Capture the cell that displays the provided text and extract its (x, y) central coordinate. 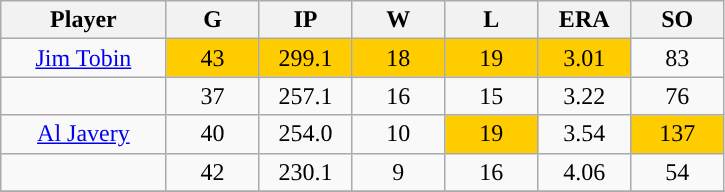
76 (678, 96)
Player (84, 20)
42 (212, 172)
IP (306, 20)
299.1 (306, 58)
G (212, 20)
4.06 (584, 172)
3.54 (584, 134)
ERA (584, 20)
3.01 (584, 58)
SO (678, 20)
10 (398, 134)
3.22 (584, 96)
15 (492, 96)
W (398, 20)
40 (212, 134)
Jim Tobin (84, 58)
137 (678, 134)
43 (212, 58)
18 (398, 58)
Al Javery (84, 134)
L (492, 20)
254.0 (306, 134)
54 (678, 172)
257.1 (306, 96)
9 (398, 172)
83 (678, 58)
230.1 (306, 172)
37 (212, 96)
